Determine the [x, y] coordinate at the center of the cell enclosing the given text.  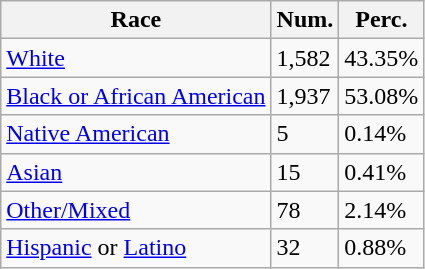
Num. [305, 20]
0.41% [382, 172]
2.14% [382, 210]
0.88% [382, 248]
Hispanic or Latino [136, 248]
1,937 [305, 96]
Race [136, 20]
5 [305, 134]
White [136, 58]
1,582 [305, 58]
Native American [136, 134]
Perc. [382, 20]
32 [305, 248]
Black or African American [136, 96]
15 [305, 172]
0.14% [382, 134]
53.08% [382, 96]
43.35% [382, 58]
Other/Mixed [136, 210]
Asian [136, 172]
78 [305, 210]
